From the cell containing the given text, extract its center point as [X, Y] coordinate. 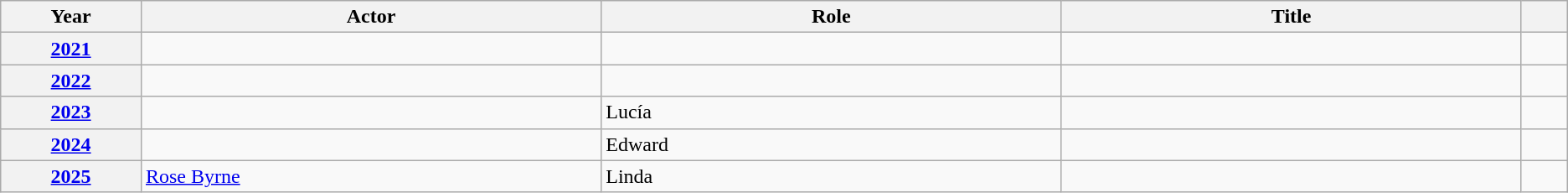
Actor [370, 17]
Edward [831, 144]
2023 [71, 112]
2021 [71, 49]
Title [1292, 17]
2024 [71, 144]
Role [831, 17]
2022 [71, 81]
2025 [71, 176]
Rose Byrne [370, 176]
Lucía [831, 112]
Year [71, 17]
Linda [831, 176]
